Determine the [X, Y] coordinate at the center of the cell enclosing the given text.  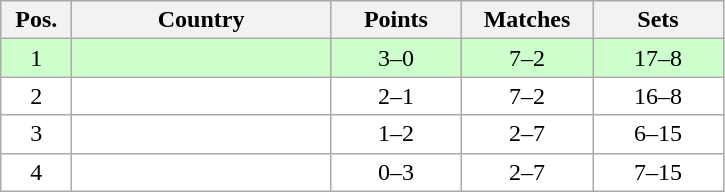
Country [202, 20]
6–15 [658, 134]
0–3 [396, 172]
2 [36, 96]
3 [36, 134]
Pos. [36, 20]
17–8 [658, 58]
Sets [658, 20]
4 [36, 172]
3–0 [396, 58]
1 [36, 58]
7–15 [658, 172]
1–2 [396, 134]
2–1 [396, 96]
Matches [526, 20]
16–8 [658, 96]
Points [396, 20]
